Detect which cell encompasses the target text, then output its [X, Y] center coordinate. 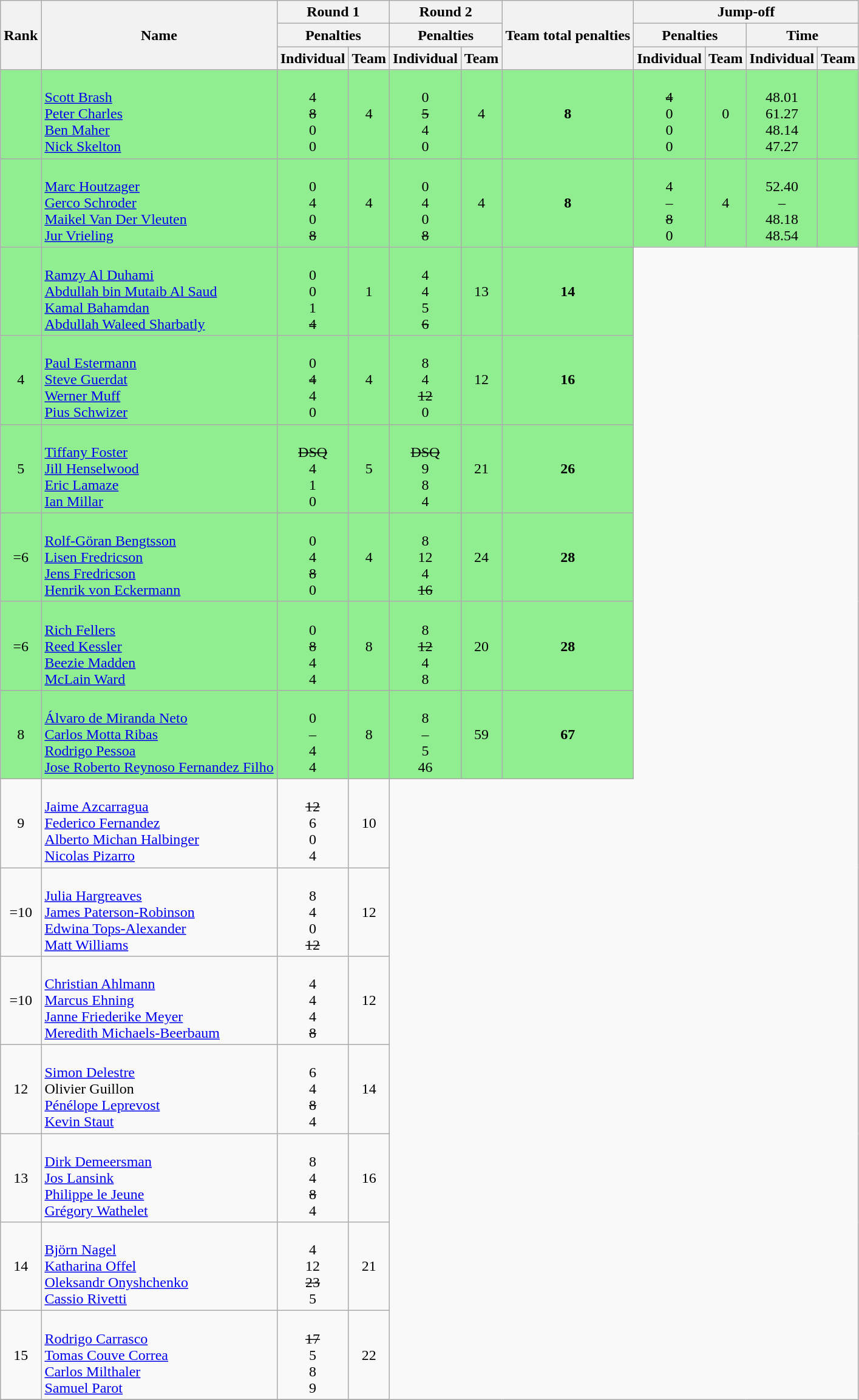
Christian Ahlmann Marcus Ehning Janne Friederike Meyer Meredith Michaels-Beerbaum [159, 1001]
Rich Fellers Reed Kessler Beezie Madden McLain Ward [159, 646]
4456 [426, 291]
8–546 [426, 734]
Rolf-Göran Bengtsson Lisen Fredricson Jens Fredricson Henrik von Eckermann [159, 557]
9 [21, 823]
24 [481, 557]
4000 [670, 114]
Name [159, 35]
0 [725, 114]
59 [481, 734]
0–44 [313, 734]
17589 [313, 1355]
67 [568, 734]
Jaime Azcarragua Federico Fernandez Alberto Michan Halbinger Nicolas Pizarro [159, 823]
Time [803, 35]
6484 [313, 1089]
Round 1 [333, 12]
Scott Brash Peter Charles Ben Maher Nick Skelton [159, 114]
812416 [426, 557]
Julia Hargreaves James Paterson-Robinson Edwina Tops-Alexander Matt Williams [159, 912]
4–80 [670, 203]
DSQ984 [426, 468]
Marc Houtzager Gerco Schroder Maikel Van Der Vleuten Jur Vrieling [159, 203]
Ramzy Al Duhami Abdullah bin Mutaib Al Saud Kamal Bahamdan Abdullah Waleed Sharbatly [159, 291]
Dirk Demeersman Jos Lansink Philippe le Jeune Grégory Wathelet [159, 1178]
Björn Nagel Katharina Offel Oleksandr Onyshchenko Cassio Rivetti [159, 1266]
0540 [426, 114]
4448 [313, 1001]
Simon Delestre Olivier Guillon Pénélope Leprevost Kevin Staut [159, 1089]
1 [369, 291]
Paul Estermann Steve Guerdat Werner Muff Pius Schwizer [159, 380]
Jump-off [747, 12]
Rank [21, 35]
Álvaro de Miranda Neto Carlos Motta Ribas Rodrigo Pessoa Jose Roberto Reynoso Fernandez Filho [159, 734]
22 [369, 1355]
412235 [313, 1266]
4800 [313, 114]
20 [481, 646]
12604 [313, 823]
10 [369, 823]
81248 [426, 646]
Rodrigo Carrasco Tomas Couve Correa Carlos Milthaler Samuel Parot [159, 1355]
0440 [313, 380]
52.40–48.1848.54 [782, 203]
26 [568, 468]
0844 [313, 646]
84012 [313, 912]
Team total penalties [568, 35]
Round 2 [446, 12]
048 0 [313, 557]
DSQ410 [313, 468]
8484 [313, 1178]
0014 [313, 291]
Tiffany Foster Jill Henselwood Eric Lamaze Ian Millar [159, 468]
15 [21, 1355]
48.0161.2748.1447.27 [782, 114]
84120 [426, 380]
